Return [x, y] of the center of cell containing provided text 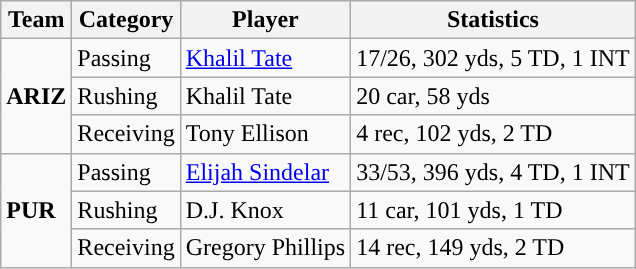
D.J. Knox [265, 210]
33/53, 396 yds, 4 TD, 1 INT [494, 172]
Category [126, 20]
Elijah Sindelar [265, 172]
ARIZ [36, 96]
Gregory Phillips [265, 248]
17/26, 302 yds, 5 TD, 1 INT [494, 58]
Tony Ellison [265, 134]
Team [36, 20]
4 rec, 102 yds, 2 TD [494, 134]
11 car, 101 yds, 1 TD [494, 210]
14 rec, 149 yds, 2 TD [494, 248]
Player [265, 20]
PUR [36, 210]
Statistics [494, 20]
20 car, 58 yds [494, 96]
